Extract the (X, Y) coordinate from the center of the cell holding the provided text.  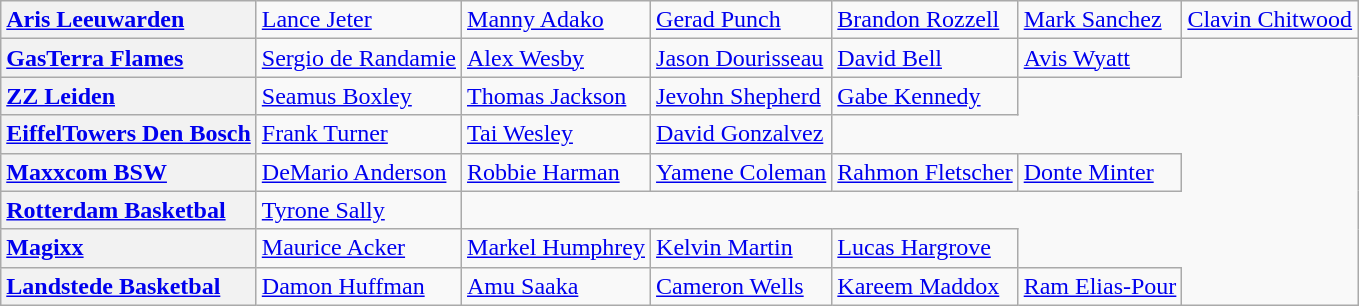
Kelvin Martin (742, 248)
Maurice Acker (358, 248)
Donte Minter (1100, 172)
Robbie Harman (556, 172)
EiffelTowers Den Bosch (129, 134)
Amu Saaka (556, 286)
Mark Sanchez (1100, 20)
ZZ Leiden (129, 96)
Jason Dourisseau (742, 58)
David Gonzalvez (742, 134)
DeMario Anderson (358, 172)
Frank Turner (358, 134)
Kareem Maddox (925, 286)
GasTerra Flames (129, 58)
Aris Leeuwarden (129, 20)
Rahmon Fletscher (925, 172)
Gabe Kennedy (925, 96)
Tai Wesley (556, 134)
Rotterdam Basketbal (129, 210)
Lance Jeter (358, 20)
Markel Humphrey (556, 248)
Jevohn Shepherd (742, 96)
Seamus Boxley (358, 96)
Sergio de Randamie (358, 58)
Manny Adako (556, 20)
Maxxcom BSW (129, 172)
David Bell (925, 58)
Avis Wyatt (1100, 58)
Clavin Chitwood (1270, 20)
Yamene Coleman (742, 172)
Magixx (129, 248)
Alex Wesby (556, 58)
Damon Huffman (358, 286)
Landstede Basketbal (129, 286)
Brandon Rozzell (925, 20)
Ram Elias-Pour (1100, 286)
Tyrone Sally (358, 210)
Gerad Punch (742, 20)
Cameron Wells (742, 286)
Lucas Hargrove (925, 248)
Thomas Jackson (556, 96)
